Search for the cell housing the specified text and yield its (X, Y) center coordinate. 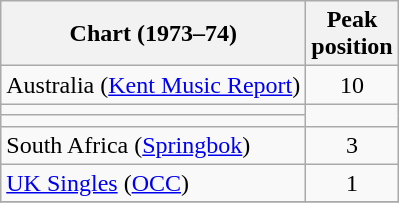
Peakposition (352, 34)
10 (352, 85)
Chart (1973–74) (154, 34)
1 (352, 183)
Australia (Kent Music Report) (154, 85)
3 (352, 145)
UK Singles (OCC) (154, 183)
South Africa (Springbok) (154, 145)
